Pinpoint the cell where the given text exists, returning its (x, y) midpoint coordinate. 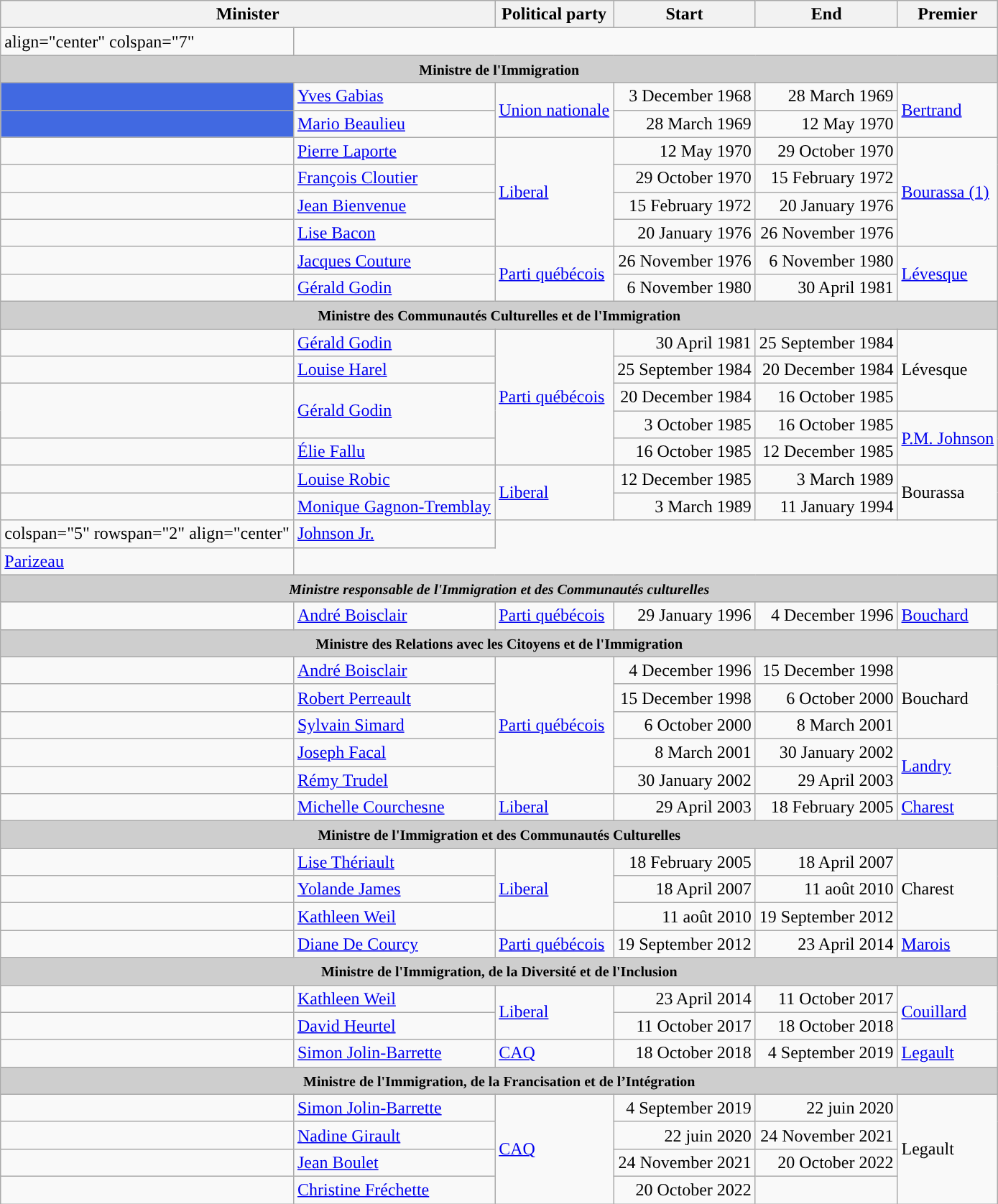
3 December 1968 (685, 96)
Rémy Trudel (394, 779)
Jean Boulet (394, 1162)
Marois (948, 944)
Premier (948, 14)
Ministre responsable de l'Immigration et des Communautés culturelles (499, 588)
Diane De Courcy (394, 944)
Couillard (948, 1012)
Lise Thériault (394, 862)
Yves Gabias (394, 96)
End (826, 14)
Mario Beaulieu (394, 124)
Joseph Facal (394, 752)
Bourassa (1) (948, 192)
Start (685, 14)
Ministre des Relations avec les Citoyens et de l'Immigration (499, 643)
Monique Gagnon-Tremblay (394, 506)
P.M. Johnson (948, 438)
29 January 1996 (685, 616)
Jacques Couture (394, 260)
Ministre de l'Immigration, de la Francisation et de l’Intégration (499, 1080)
Bourassa (948, 493)
Landry (948, 766)
Minister (248, 14)
Bertrand (948, 110)
Pierre Laporte (394, 151)
Michelle Courchesne (394, 807)
Ministre de l'Immigration (499, 69)
11 January 1994 (826, 506)
François Cloutier (394, 178)
Louise Robic (394, 479)
Ministre de l'Immigration et des Communautés Culturelles (499, 835)
Parizeau (147, 561)
Union nationale (555, 110)
David Heurtel (394, 1026)
Élie Fallu (394, 452)
3 October 1985 (685, 425)
Louise Harel (394, 370)
Sylvain Simard (394, 725)
align="center" colspan="7" (147, 42)
Nadine Girault (394, 1135)
Lise Bacon (394, 233)
Ministre des Communautés Culturelles et de l'Immigration (499, 315)
Robert Perreault (394, 698)
colspan="5" rowspan="2" align="center" (147, 534)
Christine Fréchette (394, 1190)
Ministre de l'Immigration, de la Diversité et de l'Inclusion (499, 971)
Jean Bienvenue (394, 205)
Political party (555, 14)
Johnson Jr. (394, 534)
Yolande James (394, 889)
